Detect which cell encompasses the target text, then output its [x, y] center coordinate. 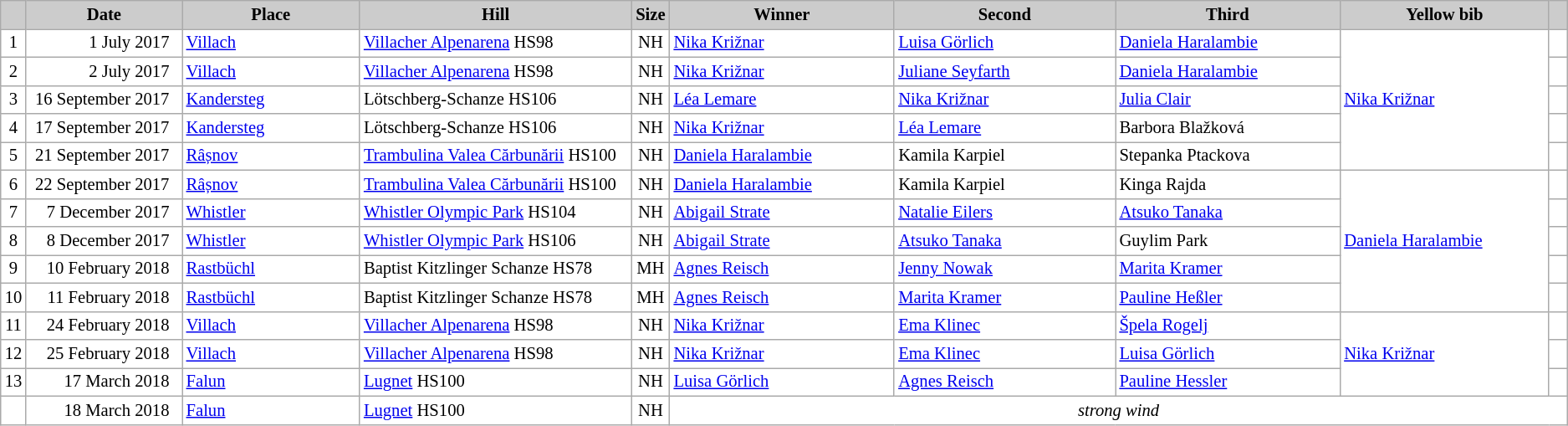
13 [13, 382]
9 [13, 269]
Pauline Heßler [1228, 297]
6 [13, 184]
11 February 2018 [104, 297]
12 [13, 354]
Size [651, 14]
strong wind [1119, 410]
Place [271, 14]
4 [13, 128]
Hill [495, 14]
17 March 2018 [104, 382]
Date [104, 14]
8 [13, 240]
10 [13, 297]
1 July 2017 [104, 43]
Pauline Hessler [1228, 382]
Whistler Olympic Park HS106 [495, 240]
Whistler Olympic Park HS104 [495, 213]
Winner [783, 14]
Yellow bib [1444, 14]
Stepanka Ptackova [1228, 156]
11 [13, 326]
7 [13, 213]
Juliane Seyfarth [1004, 71]
22 September 2017 [104, 184]
Barbora Blažková [1228, 128]
Jenny Nowak [1004, 269]
Špela Rogelj [1228, 326]
25 February 2018 [104, 354]
7 December 2017 [104, 213]
Third [1228, 14]
Julia Clair [1228, 100]
5 [13, 156]
10 February 2018 [104, 269]
Guylim Park [1228, 240]
2 July 2017 [104, 71]
Kinga Rajda [1228, 184]
8 December 2017 [104, 240]
3 [13, 100]
21 September 2017 [104, 156]
1 [13, 43]
Second [1004, 14]
2 [13, 71]
17 September 2017 [104, 128]
Natalie Eilers [1004, 213]
24 February 2018 [104, 326]
16 September 2017 [104, 100]
18 March 2018 [104, 410]
